Find where the given text appears and provide that cell's center as (x, y) coordinate. 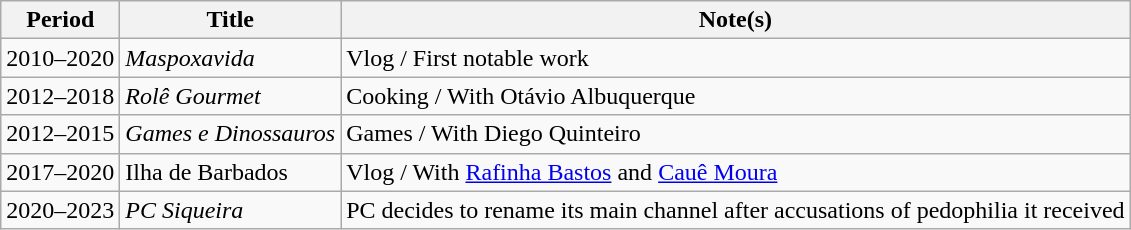
Games / With Diego Quinteiro (736, 134)
PC Siqueira (230, 210)
2012–2015 (60, 134)
2017–2020 (60, 172)
Vlog / With Rafinha Bastos and Cauê Moura (736, 172)
Period (60, 20)
2012–2018 (60, 96)
Vlog / First notable work (736, 58)
Rolê Gourmet (230, 96)
2020–2023 (60, 210)
PC decides to rename its main channel after accusations of pedophilia it received (736, 210)
Cooking / With Otávio Albuquerque (736, 96)
Games e Dinossauros (230, 134)
Maspoxavida (230, 58)
Title (230, 20)
Ilha de Barbados (230, 172)
2010–2020 (60, 58)
Note(s) (736, 20)
